Return [x, y] of the center of cell containing provided text 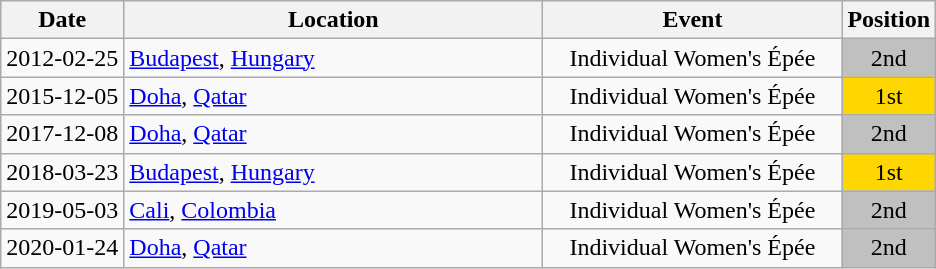
Date [62, 20]
2020-01-24 [62, 248]
Location [334, 20]
2015-12-05 [62, 96]
2019-05-03 [62, 210]
2017-12-08 [62, 134]
2012-02-25 [62, 58]
Event [692, 20]
Cali, Colombia [334, 210]
2018-03-23 [62, 172]
Position [889, 20]
